Provide the [X, Y] coordinate of the cell's center where the given text is located.  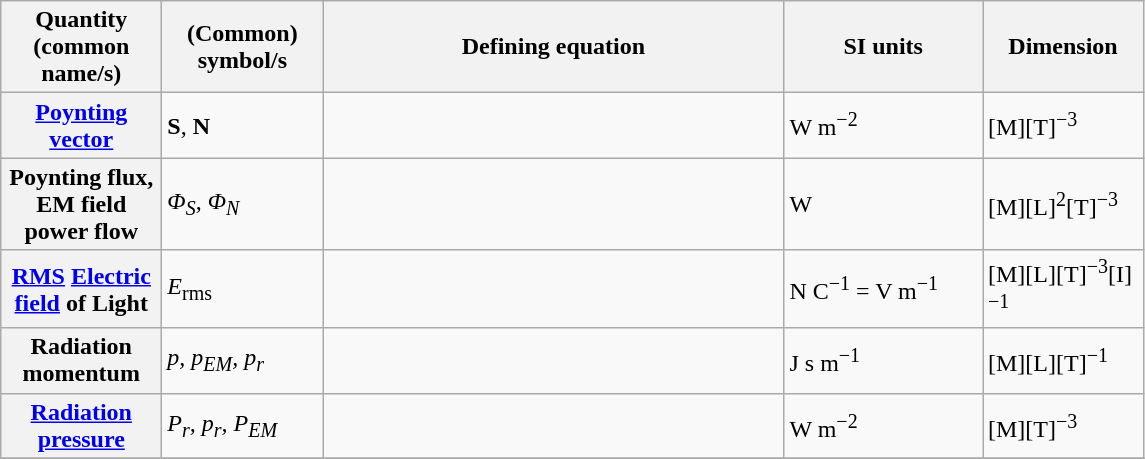
J s m−1 [884, 360]
Erms [242, 289]
Pr, pr, PEM [242, 426]
SI units [884, 47]
Poynting vector [82, 126]
[M][L][T]−3[I]−1 [1062, 289]
Radiation momentum [82, 360]
Radiation pressure [82, 426]
p, pEM, pr [242, 360]
ΦS, ΦN [242, 204]
Defining equation [554, 47]
W [884, 204]
[M][L][T]−1 [1062, 360]
[M][L]2[T]−3 [1062, 204]
RMS Electric field of Light [82, 289]
S, N [242, 126]
Poynting flux, EM field power flow [82, 204]
Dimension [1062, 47]
(Common) symbol/s [242, 47]
N C−1 = V m−1 [884, 289]
Quantity (common name/s) [82, 47]
